Determine the (x, y) coordinate at the center of the cell enclosing the given text.  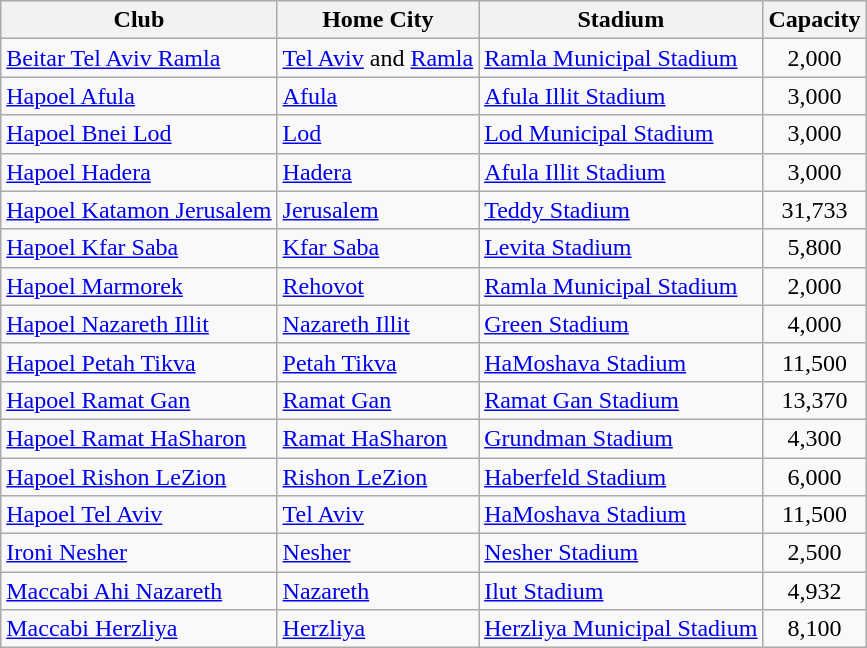
Beitar Tel Aviv Ramla (139, 58)
Hapoel Ramat HaSharon (139, 438)
4,300 (814, 438)
2,500 (814, 553)
8,100 (814, 629)
Hapoel Marmorek (139, 286)
Tel Aviv and Ramla (378, 58)
Hapoel Kfar Saba (139, 248)
Nazareth Illit (378, 324)
Herzliya (378, 629)
Hapoel Bnei Lod (139, 134)
Nesher (378, 553)
Ramat Gan (378, 400)
Hapoel Afula (139, 96)
Hapoel Rishon LeZion (139, 477)
Stadium (621, 20)
Afula (378, 96)
Home City (378, 20)
Nesher Stadium (621, 553)
Grundman Stadium (621, 438)
Hapoel Katamon Jerusalem (139, 210)
Rehovot (378, 286)
13,370 (814, 400)
Lod (378, 134)
Green Stadium (621, 324)
Petah Tikva (378, 362)
Jerusalem (378, 210)
5,800 (814, 248)
Hapoel Tel Aviv (139, 515)
Tel Aviv (378, 515)
Levita Stadium (621, 248)
Hapoel Ramat Gan (139, 400)
31,733 (814, 210)
Herzliya Municipal Stadium (621, 629)
Capacity (814, 20)
Maccabi Herzliya (139, 629)
Hadera (378, 172)
Hapoel Nazareth Illit (139, 324)
Hapoel Petah Tikva (139, 362)
Haberfeld Stadium (621, 477)
Kfar Saba (378, 248)
Ilut Stadium (621, 591)
Lod Municipal Stadium (621, 134)
Hapoel Hadera (139, 172)
Ramat HaSharon (378, 438)
Teddy Stadium (621, 210)
6,000 (814, 477)
Rishon LeZion (378, 477)
Maccabi Ahi Nazareth (139, 591)
4,932 (814, 591)
4,000 (814, 324)
Ironi Nesher (139, 553)
Club (139, 20)
Nazareth (378, 591)
Ramat Gan Stadium (621, 400)
